Detect which cell encompasses the target text, then output its (x, y) center coordinate. 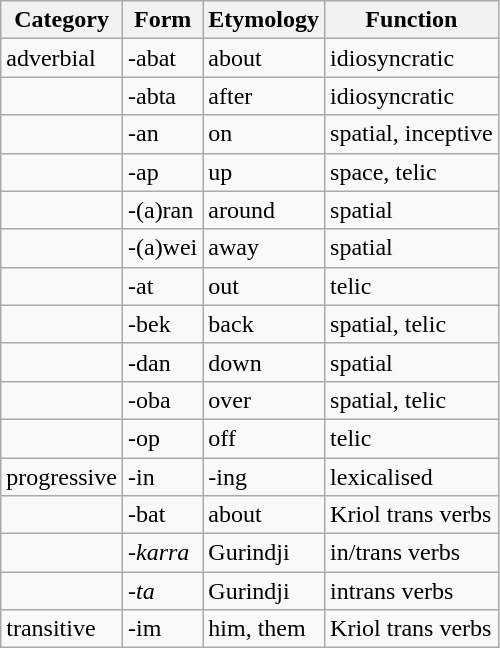
in/trans verbs (412, 553)
-ap (162, 172)
down (264, 362)
-(a)ran (162, 210)
off (264, 438)
-oba (162, 400)
Etymology (264, 20)
-(a)wei (162, 248)
on (264, 134)
away (264, 248)
-in (162, 477)
him, them (264, 629)
-karra (162, 553)
-im (162, 629)
spatial, inceptive (412, 134)
over (264, 400)
-dan (162, 362)
up (264, 172)
-an (162, 134)
back (264, 324)
Category (62, 20)
progressive (62, 477)
Function (412, 20)
-abta (162, 96)
adverbial (62, 58)
space, telic (412, 172)
-bat (162, 515)
-ta (162, 591)
-ing (264, 477)
-abat (162, 58)
around (264, 210)
-bek (162, 324)
transitive (62, 629)
-op (162, 438)
after (264, 96)
out (264, 286)
Form (162, 20)
lexicalised (412, 477)
intrans verbs (412, 591)
-at (162, 286)
